Return the [X, Y] coordinate for the center point of the cell that contains the specified text.  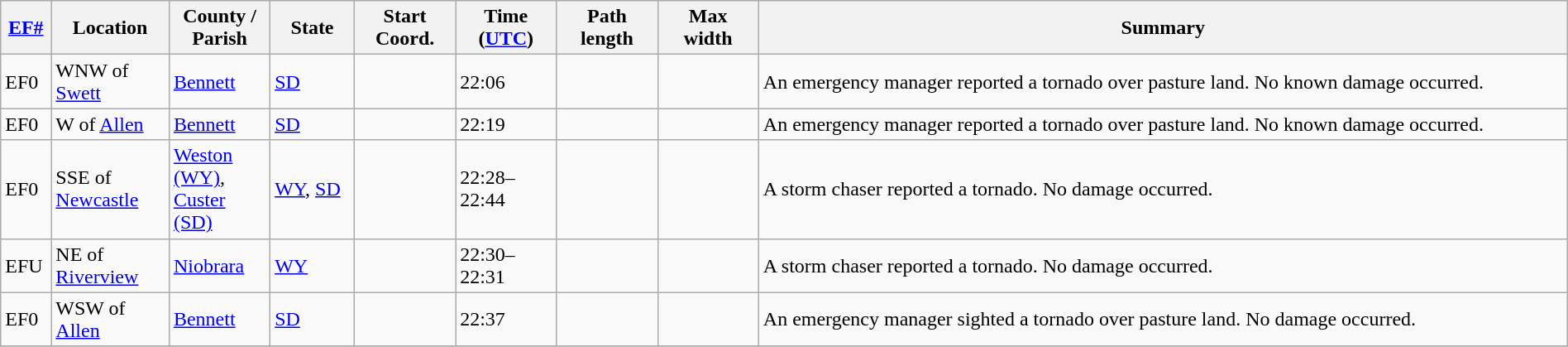
County / Parish [219, 28]
Path length [607, 28]
EFU [26, 265]
NE of Riverview [111, 265]
W of Allen [111, 124]
22:06 [506, 81]
22:30–22:31 [506, 265]
Location [111, 28]
An emergency manager sighted a tornado over pasture land. No damage occurred. [1163, 320]
Weston (WY), Custer (SD) [219, 189]
22:37 [506, 320]
Summary [1163, 28]
WY, SD [313, 189]
Start Coord. [404, 28]
WSW of Allen [111, 320]
State [313, 28]
WY [313, 265]
Niobrara [219, 265]
SSE of Newcastle [111, 189]
WNW of Swett [111, 81]
Max width [708, 28]
22:19 [506, 124]
22:28–22:44 [506, 189]
EF# [26, 28]
Time (UTC) [506, 28]
